Identify which cell holds the provided text, then report its (x, y) central coordinate. 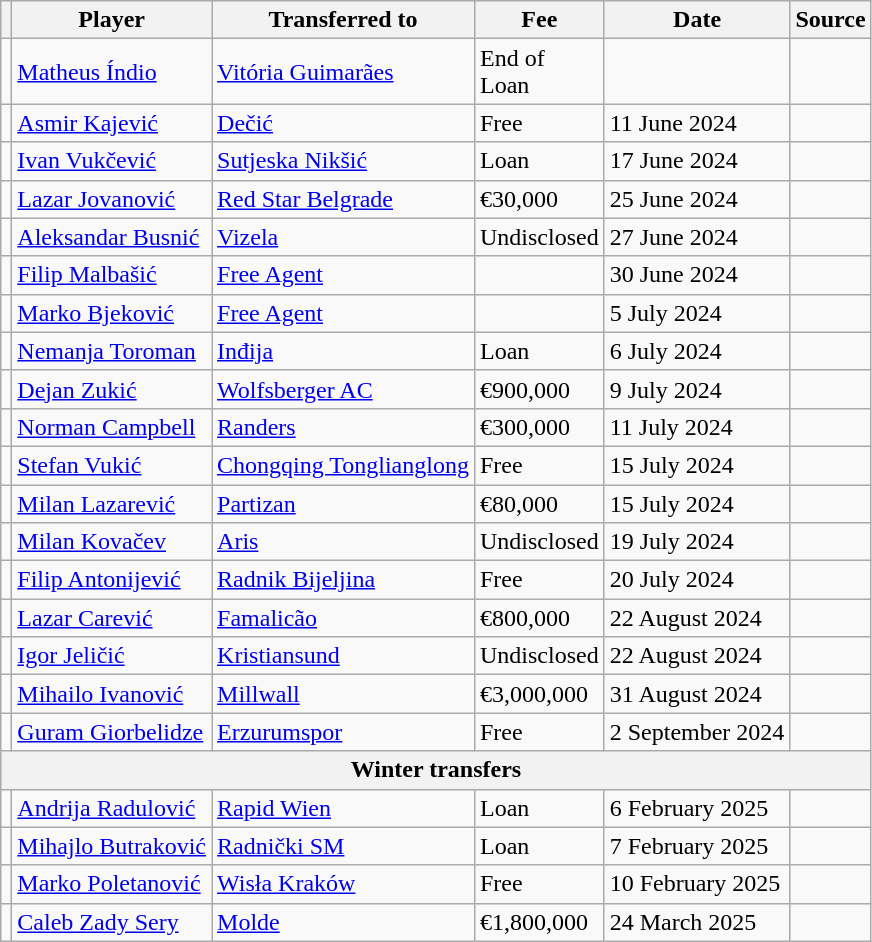
6 February 2025 (697, 808)
6 July 2024 (697, 351)
Rapid Wien (344, 808)
Aris (344, 542)
Radnik Bijeljina (344, 580)
Date (697, 20)
Millwall (344, 694)
30 June 2024 (697, 275)
Filip Antonijević (112, 580)
11 June 2024 (697, 123)
Marko Poletanović (112, 884)
€3,000,000 (539, 694)
Kristiansund (344, 656)
Lazar Jovanović (112, 199)
25 June 2024 (697, 199)
Ivan Vukčević (112, 161)
Filip Malbašić (112, 275)
Andrija Radulović (112, 808)
Partizan (344, 503)
€1,800,000 (539, 922)
Player (112, 20)
Milan Kovačev (112, 542)
19 July 2024 (697, 542)
Vizela (344, 237)
2 September 2024 (697, 732)
Nemanja Toroman (112, 351)
Erzurumspor (344, 732)
Molde (344, 922)
5 July 2024 (697, 313)
€80,000 (539, 503)
Aleksandar Busnić (112, 237)
9 July 2024 (697, 389)
Red Star Belgrade (344, 199)
Wolfsberger AC (344, 389)
€900,000 (539, 389)
Igor Jeličić (112, 656)
20 July 2024 (697, 580)
Vitória Guimarães (344, 72)
€30,000 (539, 199)
Transferred to (344, 20)
€300,000 (539, 427)
Marko Bjeković (112, 313)
Randers (344, 427)
24 March 2025 (697, 922)
Fee (539, 20)
Mihajlo Butraković (112, 846)
Lazar Carević (112, 618)
11 July 2024 (697, 427)
Winter transfers (436, 770)
Asmir Kajević (112, 123)
Sutjeska Nikšić (344, 161)
Guram Giorbelidze (112, 732)
31 August 2024 (697, 694)
17 June 2024 (697, 161)
Dečić (344, 123)
27 June 2024 (697, 237)
10 February 2025 (697, 884)
€800,000 (539, 618)
Caleb Zady Sery (112, 922)
Chongqing Tonglianglong (344, 465)
End of Loan (539, 72)
Wisła Kraków (344, 884)
Source (830, 20)
Famalicão (344, 618)
Mihailo Ivanović (112, 694)
Inđija (344, 351)
Milan Lazarević (112, 503)
Stefan Vukić (112, 465)
Dejan Zukić (112, 389)
Matheus Índio (112, 72)
Norman Campbell (112, 427)
7 February 2025 (697, 846)
Radnički SM (344, 846)
